Identify which cell holds the provided text, then report its [x, y] central coordinate. 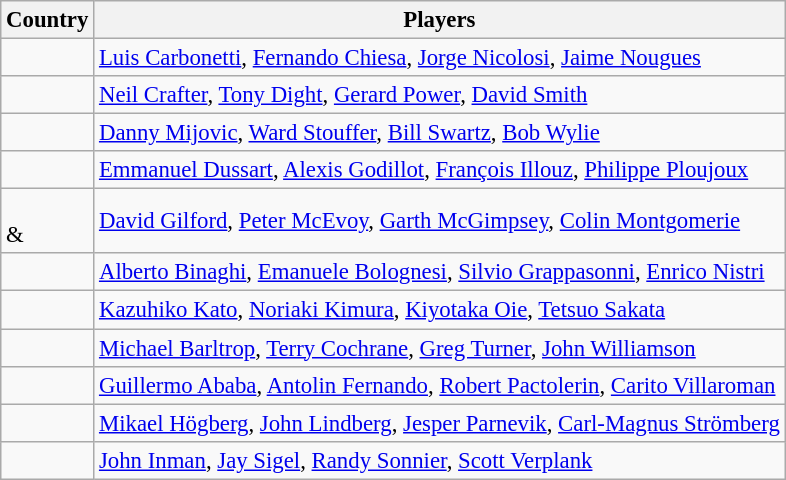
Neil Crafter, Tony Dight, Gerard Power, David Smith [440, 95]
Players [440, 20]
Danny Mijovic, Ward Stouffer, Bill Swartz, Bob Wylie [440, 133]
Michael Barltrop, Terry Cochrane, Greg Turner, John Williamson [440, 348]
Mikael Högberg, John Lindberg, Jesper Parnevik, Carl-Magnus Strömberg [440, 423]
Alberto Binaghi, Emanuele Bolognesi, Silvio Grappasonni, Enrico Nistri [440, 273]
Guillermo Ababa, Antolin Fernando, Robert Pactolerin, Carito Villaroman [440, 385]
Emmanuel Dussart, Alexis Godillot, François Illouz, Philippe Ploujoux [440, 170]
Kazuhiko Kato, Noriaki Kimura, Kiyotaka Oie, Tetsuo Sakata [440, 310]
David Gilford, Peter McEvoy, Garth McGimpsey, Colin Montgomerie [440, 222]
John Inman, Jay Sigel, Randy Sonnier, Scott Verplank [440, 460]
Luis Carbonetti, Fernando Chiesa, Jorge Nicolosi, Jaime Nougues [440, 58]
& [48, 222]
Country [48, 20]
